Return [X, Y] of the center of cell containing provided text 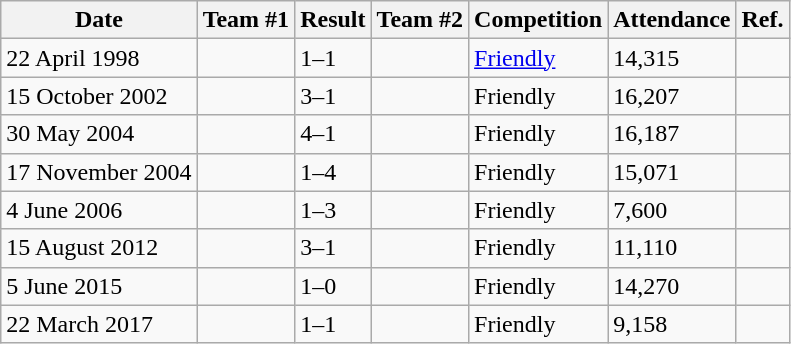
11,110 [672, 248]
4 June 2006 [99, 210]
14,315 [672, 58]
Team #1 [246, 20]
22 March 2017 [99, 324]
17 November 2004 [99, 172]
Date [99, 20]
1–4 [333, 172]
7,600 [672, 210]
Ref. [762, 20]
Result [333, 20]
15 October 2002 [99, 96]
30 May 2004 [99, 134]
9,158 [672, 324]
16,187 [672, 134]
4–1 [333, 134]
Competition [538, 20]
1–0 [333, 286]
14,270 [672, 286]
16,207 [672, 96]
1–3 [333, 210]
5 June 2015 [99, 286]
Team #2 [420, 20]
Attendance [672, 20]
15 August 2012 [99, 248]
15,071 [672, 172]
22 April 1998 [99, 58]
